Extract the (X, Y) coordinate from the center of the cell holding the provided text.  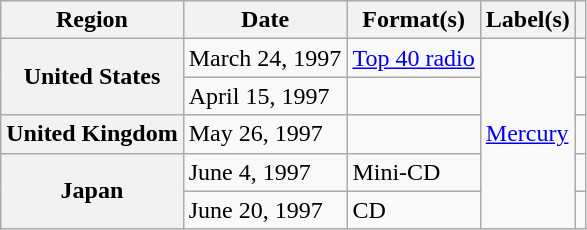
Japan (92, 191)
Mercury (528, 134)
Label(s) (528, 20)
April 15, 1997 (265, 96)
United States (92, 77)
Top 40 radio (414, 58)
March 24, 1997 (265, 58)
CD (414, 210)
United Kingdom (92, 134)
June 4, 1997 (265, 172)
Format(s) (414, 20)
Mini-CD (414, 172)
May 26, 1997 (265, 134)
Region (92, 20)
June 20, 1997 (265, 210)
Date (265, 20)
